Output the (x, y) coordinate of the center of the cell containing the given text.  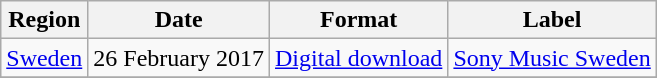
26 February 2017 (179, 58)
Sony Music Sweden (552, 58)
Digital download (359, 58)
Label (552, 20)
Region (44, 20)
Date (179, 20)
Format (359, 20)
Sweden (44, 58)
